For the text-containing cell, return its midpoint in (x, y) coordinate format. 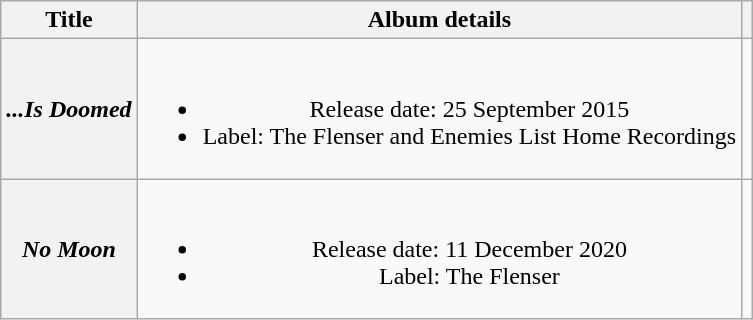
...Is Doomed (69, 109)
Title (69, 20)
Album details (439, 20)
Release date: 11 December 2020Label: The Flenser (439, 249)
No Moon (69, 249)
Release date: 25 September 2015Label: The Flenser and Enemies List Home Recordings (439, 109)
